Pinpoint the cell where the given text exists, returning its (x, y) midpoint coordinate. 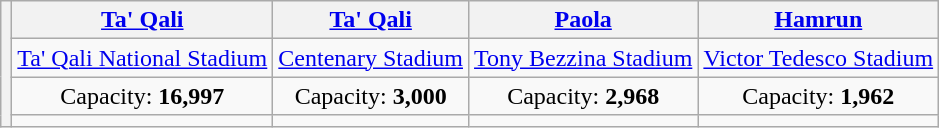
Ta' Qali National Stadium (142, 58)
Capacity: 2,968 (584, 96)
Capacity: 1,962 (818, 96)
Victor Tedesco Stadium (818, 58)
Hamrun (818, 20)
Capacity: 3,000 (371, 96)
Tony Bezzina Stadium (584, 58)
Paola (584, 20)
Capacity: 16,997 (142, 96)
Centenary Stadium (371, 58)
